For the text-containing cell, return its midpoint in [X, Y] coordinate format. 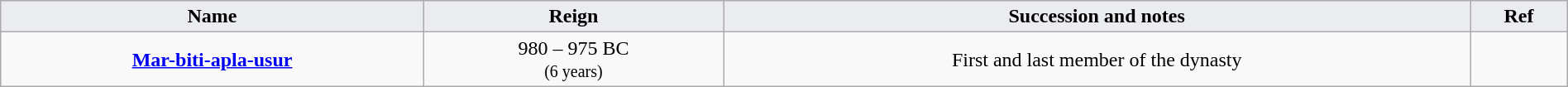
Succession and notes [1097, 17]
Mar-biti-apla-usur [213, 60]
Ref [1518, 17]
Name [213, 17]
First and last member of the dynasty [1097, 60]
980 – 975 BC(6 years) [573, 60]
Reign [573, 17]
